Identify which cell holds the provided text, then report its (x, y) central coordinate. 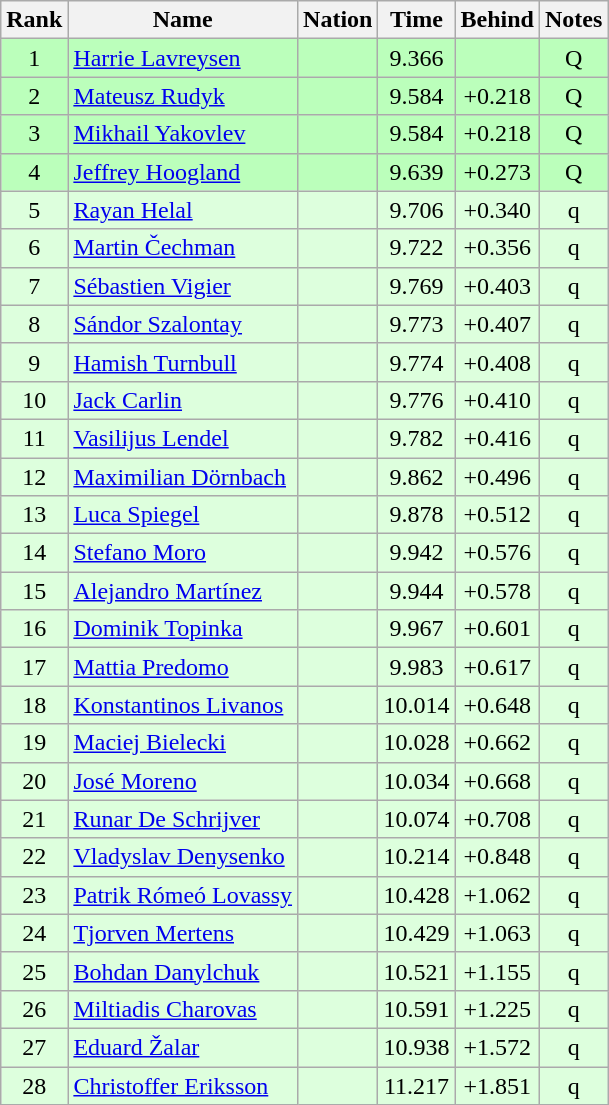
Tjorven Mertens (183, 933)
9.774 (416, 362)
26 (34, 1009)
Martin Čechman (183, 248)
14 (34, 553)
+0.617 (497, 667)
19 (34, 743)
4 (34, 172)
Alejandro Martínez (183, 591)
+1.155 (497, 971)
Eduard Žalar (183, 1047)
9.769 (416, 286)
27 (34, 1047)
+0.340 (497, 210)
10.034 (416, 781)
Rank (34, 20)
+0.416 (497, 438)
Christoffer Eriksson (183, 1085)
9 (34, 362)
+0.410 (497, 400)
Mateusz Rudyk (183, 96)
9.862 (416, 477)
10.591 (416, 1009)
Rayan Helal (183, 210)
7 (34, 286)
Maximilian Dörnbach (183, 477)
25 (34, 971)
9.639 (416, 172)
9.706 (416, 210)
Konstantinos Livanos (183, 705)
10.428 (416, 895)
9.366 (416, 58)
+0.512 (497, 515)
20 (34, 781)
11.217 (416, 1085)
+0.848 (497, 857)
+0.578 (497, 591)
+0.668 (497, 781)
18 (34, 705)
Harrie Lavreysen (183, 58)
9.773 (416, 324)
15 (34, 591)
Patrik Rómeó Lovassy (183, 895)
+0.356 (497, 248)
+0.403 (497, 286)
28 (34, 1085)
Notes (573, 20)
2 (34, 96)
12 (34, 477)
Jack Carlin (183, 400)
9.983 (416, 667)
3 (34, 134)
+0.648 (497, 705)
Hamish Turnbull (183, 362)
Sándor Szalontay (183, 324)
10.429 (416, 933)
Behind (497, 20)
+0.662 (497, 743)
+1.062 (497, 895)
Vasilijus Lendel (183, 438)
Nation (338, 20)
+1.225 (497, 1009)
10.028 (416, 743)
Miltiadis Charovas (183, 1009)
Luca Spiegel (183, 515)
+1.063 (497, 933)
Name (183, 20)
17 (34, 667)
Stefano Moro (183, 553)
16 (34, 629)
9.776 (416, 400)
10.214 (416, 857)
9.944 (416, 591)
10.521 (416, 971)
9.967 (416, 629)
13 (34, 515)
+0.576 (497, 553)
+0.407 (497, 324)
6 (34, 248)
Time (416, 20)
9.722 (416, 248)
Mikhail Yakovlev (183, 134)
Vladyslav Denysenko (183, 857)
José Moreno (183, 781)
9.782 (416, 438)
Runar De Schrijver (183, 819)
Dominik Topinka (183, 629)
9.942 (416, 553)
24 (34, 933)
+0.496 (497, 477)
8 (34, 324)
+0.708 (497, 819)
Jeffrey Hoogland (183, 172)
23 (34, 895)
10 (34, 400)
+1.572 (497, 1047)
Mattia Predomo (183, 667)
9.878 (416, 515)
+1.851 (497, 1085)
10.014 (416, 705)
11 (34, 438)
+0.601 (497, 629)
+0.408 (497, 362)
+0.273 (497, 172)
21 (34, 819)
Sébastien Vigier (183, 286)
1 (34, 58)
5 (34, 210)
10.074 (416, 819)
Bohdan Danylchuk (183, 971)
Maciej Bielecki (183, 743)
22 (34, 857)
10.938 (416, 1047)
